From the cell containing the given text, extract its center point as (x, y) coordinate. 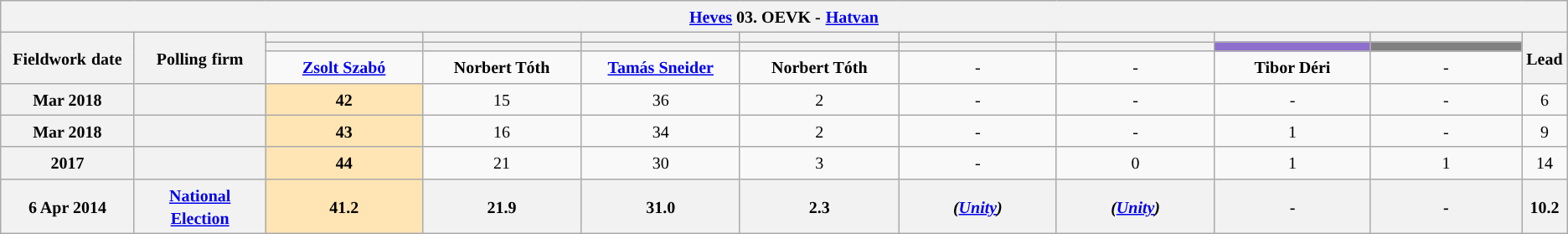
Tamás Sneider (660, 67)
31.0 (660, 206)
2.3 (819, 206)
42 (343, 99)
36 (660, 99)
3 (819, 163)
0 (1135, 163)
Polling firm (199, 58)
Fieldwork date (67, 58)
15 (502, 99)
30 (660, 163)
43 (343, 131)
Heves 03. OEVK - Hatvan (784, 17)
6 Apr 2014 (67, 206)
21.9 (502, 206)
16 (502, 131)
44 (343, 163)
34 (660, 131)
National Election (199, 206)
21 (502, 163)
9 (1545, 131)
41.2 (343, 206)
2017 (67, 163)
Zsolt Szabó (343, 67)
Lead (1545, 58)
10.2 (1545, 206)
Tibor Déri (1293, 67)
6 (1545, 99)
14 (1545, 163)
